Pinpoint the cell where the given text exists, returning its (X, Y) midpoint coordinate. 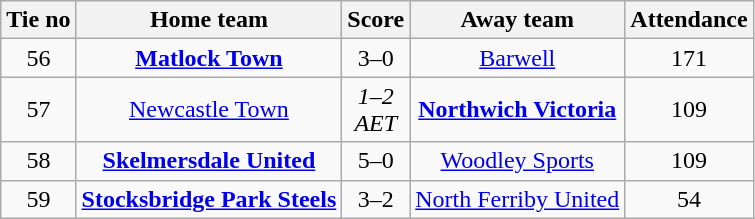
1–2AET (376, 110)
Northwich Victoria (518, 110)
57 (38, 110)
59 (38, 199)
56 (38, 58)
Tie no (38, 20)
Skelmersdale United (209, 161)
Score (376, 20)
171 (689, 58)
54 (689, 199)
Home team (209, 20)
58 (38, 161)
3–0 (376, 58)
Stocksbridge Park Steels (209, 199)
5–0 (376, 161)
3–2 (376, 199)
Newcastle Town (209, 110)
Woodley Sports (518, 161)
Barwell (518, 58)
Matlock Town (209, 58)
Away team (518, 20)
North Ferriby United (518, 199)
Attendance (689, 20)
